Return [X, Y] of the center of cell containing provided text 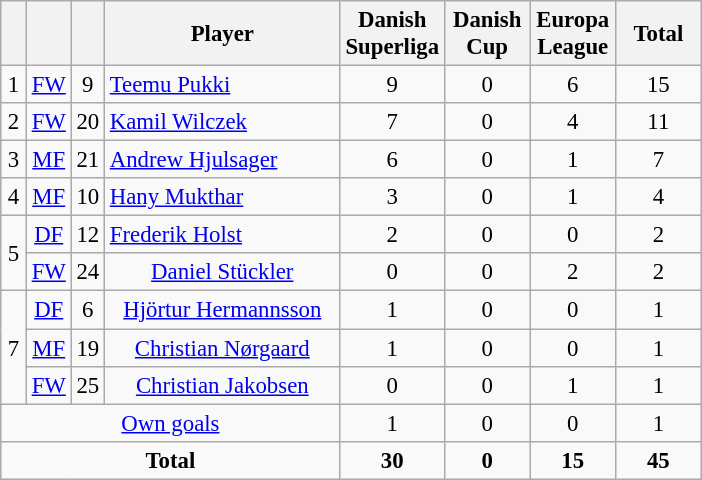
10 [88, 197]
25 [88, 385]
Own goals [170, 423]
Christian Nørgaard [222, 348]
Europa League [573, 34]
5 [14, 254]
Hjörtur Hermannsson [222, 310]
Hany Mukthar [222, 197]
Danish Cup [487, 34]
Kamil Wilczek [222, 122]
Frederik Holst [222, 235]
Danish Superliga [392, 34]
24 [88, 273]
21 [88, 160]
30 [392, 460]
Player [222, 34]
Andrew Hjulsager [222, 160]
11 [659, 122]
19 [88, 348]
20 [88, 122]
Christian Jakobsen [222, 385]
Teemu Pukki [222, 85]
12 [88, 235]
Daniel Stückler [222, 273]
45 [659, 460]
